Extract the (x, y) coordinate from the center of the cell holding the provided text.  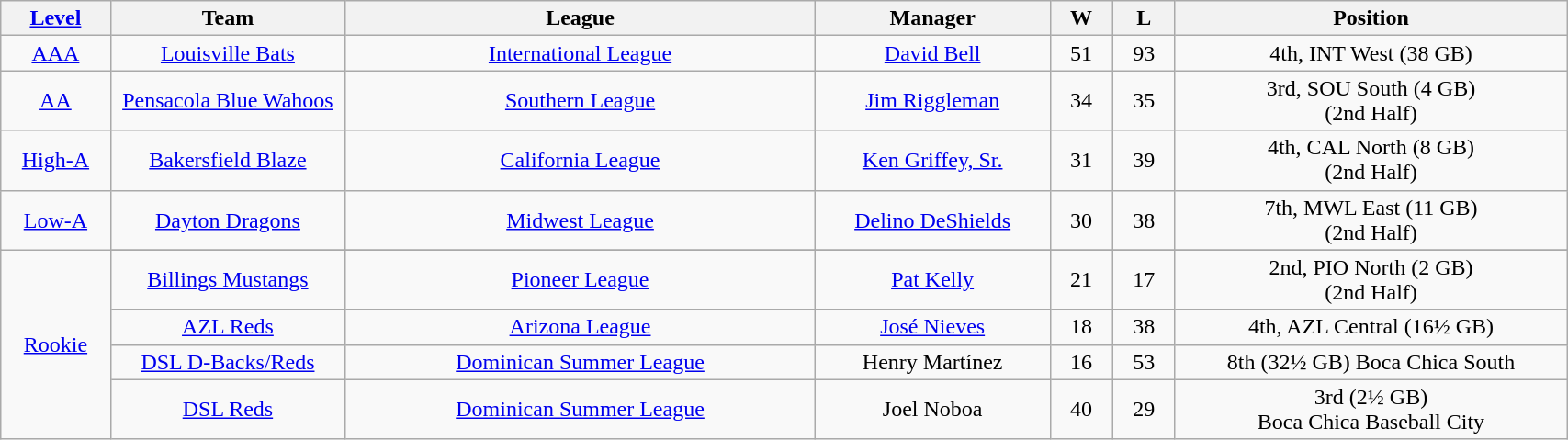
Joel Noboa (932, 410)
4th, CAL North (8 GB)(2nd Half) (1371, 160)
David Bell (932, 53)
18 (1081, 327)
AZL Reds (228, 327)
Manager (932, 18)
7th, MWL East (11 GB)(2nd Half) (1371, 220)
Billings Mustangs (228, 279)
Pioneer League (581, 279)
39 (1144, 160)
Rookie (55, 344)
League (581, 18)
34 (1081, 101)
51 (1081, 53)
Pat Kelly (932, 279)
30 (1081, 220)
53 (1144, 362)
21 (1081, 279)
16 (1081, 362)
2nd, PIO North (2 GB)(2nd Half) (1371, 279)
Midwest League (581, 220)
Position (1371, 18)
DSL D-Backs/Reds (228, 362)
High-A (55, 160)
AAA (55, 53)
Ken Griffey, Sr. (932, 160)
AA (55, 101)
Arizona League (581, 327)
Level (55, 18)
DSL Reds (228, 410)
31 (1081, 160)
3rd, SOU South (4 GB)(2nd Half) (1371, 101)
José Nieves (932, 327)
35 (1144, 101)
29 (1144, 410)
Jim Riggleman (932, 101)
Team (228, 18)
Low-A (55, 220)
International League (581, 53)
4th, AZL Central (16½ GB) (1371, 327)
17 (1144, 279)
8th (32½ GB) Boca Chica South (1371, 362)
W (1081, 18)
Dayton Dragons (228, 220)
40 (1081, 410)
Southern League (581, 101)
93 (1144, 53)
3rd (2½ GB)Boca Chica Baseball City (1371, 410)
Pensacola Blue Wahoos (228, 101)
L (1144, 18)
Henry Martínez (932, 362)
Delino DeShields (932, 220)
Bakersfield Blaze (228, 160)
California League (581, 160)
Louisville Bats (228, 53)
4th, INT West (38 GB) (1371, 53)
